Output the [X, Y] coordinate of the center of the cell containing the given text.  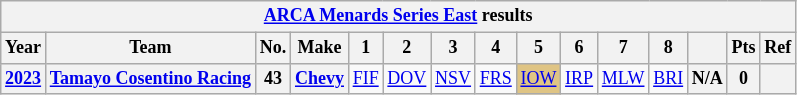
43 [272, 78]
Chevy [320, 78]
6 [580, 48]
Year [24, 48]
FRS [496, 78]
Pts [744, 48]
N/A [707, 78]
5 [538, 48]
Tamayo Cosentino Racing [150, 78]
8 [668, 48]
ARCA Menards Series East results [398, 16]
DOV [407, 78]
NSV [454, 78]
MLW [622, 78]
2 [407, 48]
Team [150, 48]
Ref [778, 48]
3 [454, 48]
IRP [580, 78]
BRI [668, 78]
IOW [538, 78]
1 [366, 48]
4 [496, 48]
7 [622, 48]
2023 [24, 78]
FIF [366, 78]
No. [272, 48]
0 [744, 78]
Make [320, 48]
